Capture the cell that displays the provided text and extract its [x, y] central coordinate. 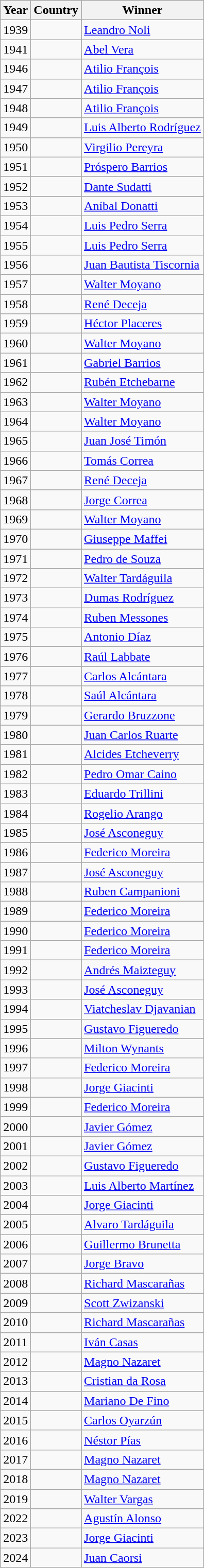
Dante Sudatti [143, 186]
2016 [15, 1440]
1980 [15, 735]
2023 [15, 1538]
1959 [15, 324]
Juan Bautista Tiscornia [143, 265]
1999 [15, 1107]
1960 [15, 343]
Luis Alberto Rodríguez [143, 128]
1971 [15, 558]
Ruben Campanioni [143, 892]
1996 [15, 1048]
Rubén Etchebarne [143, 382]
1949 [15, 128]
1966 [15, 461]
Virgilio Pereyra [143, 147]
1979 [15, 715]
1962 [15, 382]
1982 [15, 774]
2019 [15, 1499]
Mariano De Fino [143, 1401]
2003 [15, 1185]
Leandro Noli [143, 30]
1953 [15, 206]
Carlos Alcántara [143, 676]
Próspero Barrios [143, 167]
Dumas Rodríguez [143, 598]
Viatcheslav Djavanian [143, 1009]
1978 [15, 696]
2006 [15, 1244]
2012 [15, 1362]
2002 [15, 1166]
1975 [15, 637]
1984 [15, 813]
1947 [15, 89]
1972 [15, 578]
Scott Zwizanski [143, 1303]
1983 [15, 794]
Juan Caorsi [143, 1558]
1992 [15, 970]
1952 [15, 186]
Abel Vera [143, 49]
2011 [15, 1342]
1958 [15, 304]
1990 [15, 931]
Winner [143, 10]
Tomás Correa [143, 461]
1950 [15, 147]
2022 [15, 1519]
1977 [15, 676]
Country [56, 10]
1961 [15, 363]
1991 [15, 950]
Juan José Timón [143, 441]
Andrés Maizteguy [143, 970]
Jorge Bravo [143, 1264]
2024 [15, 1558]
1981 [15, 754]
1987 [15, 872]
Iván Casas [143, 1342]
1963 [15, 402]
1976 [15, 657]
Milton Wynants [143, 1048]
1974 [15, 618]
1985 [15, 833]
2009 [15, 1303]
1970 [15, 539]
1998 [15, 1087]
Guillermo Brunetta [143, 1244]
Gerardo Bruzzone [143, 715]
2001 [15, 1146]
Alvaro Tardáguila [143, 1225]
1946 [15, 69]
Ruben Messones [143, 618]
1941 [15, 49]
2008 [15, 1283]
2014 [15, 1401]
1955 [15, 245]
Year [15, 10]
Pedro de Souza [143, 558]
1965 [15, 441]
Raúl Labbate [143, 657]
Luis Alberto Martínez [143, 1185]
Rogelio Arango [143, 813]
1939 [15, 30]
Juan Carlos Ruarte [143, 735]
Eduardo Trillini [143, 794]
Walter Vargas [143, 1499]
1997 [15, 1068]
1951 [15, 167]
1968 [15, 500]
Cristian da Rosa [143, 1381]
1964 [15, 421]
Agustín Alonso [143, 1519]
Saúl Alcántara [143, 696]
Carlos Oyarzún [143, 1420]
Gabriel Barrios [143, 363]
1957 [15, 285]
1989 [15, 911]
Alcides Etcheverry [143, 754]
2015 [15, 1420]
Pedro Omar Caino [143, 774]
1967 [15, 480]
2013 [15, 1381]
1986 [15, 852]
2005 [15, 1225]
Néstor Pías [143, 1440]
2007 [15, 1264]
1954 [15, 225]
1988 [15, 892]
Antonio Díaz [143, 637]
2018 [15, 1479]
1995 [15, 1029]
2017 [15, 1459]
Giuseppe Maffei [143, 539]
2004 [15, 1205]
2010 [15, 1323]
Aníbal Donatti [143, 206]
2000 [15, 1126]
1973 [15, 598]
1994 [15, 1009]
Jorge Correa [143, 500]
1969 [15, 519]
Walter Tardáguila [143, 578]
1956 [15, 265]
Héctor Placeres [143, 324]
1948 [15, 108]
1993 [15, 990]
